Return [X, Y] of the center of cell containing provided text 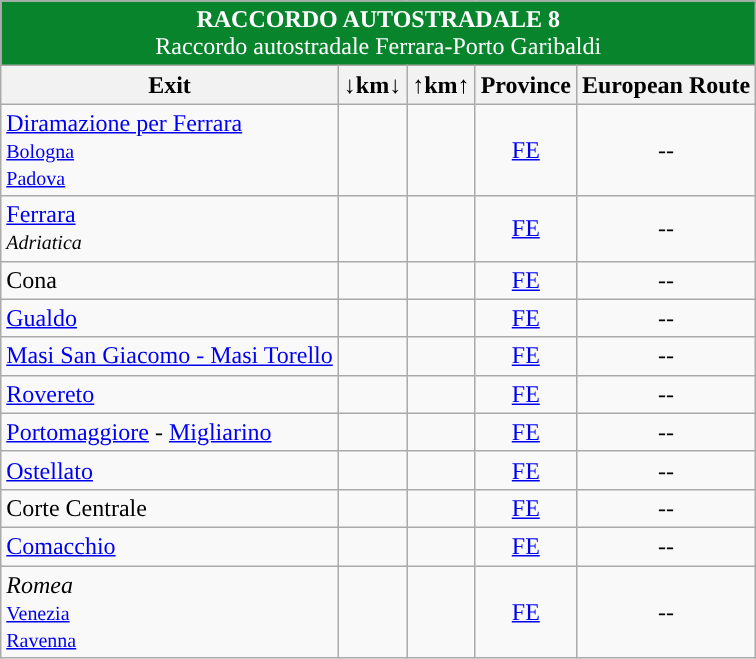
↓km↓ [372, 85]
RACCORDO AUTOSTRADALE 8Raccordo autostradale Ferrara-Porto Garibaldi [378, 34]
Portomaggiore - Migliarino [170, 432]
European Route [666, 85]
Province [526, 85]
Gualdo [170, 318]
Ferrara Adriatica [170, 228]
Ostellato [170, 470]
Diramazione per FerraraBolognaPadova [170, 150]
Cona [170, 280]
Comacchio [170, 546]
Exit [170, 85]
Rovereto [170, 394]
Masi San Giacomo - Masi Torello [170, 356]
Romea VeneziaRavenna [170, 612]
↑km↑ [441, 85]
Corte Centrale [170, 508]
